Provide the [X, Y] coordinate of the cell's center where the given text is located.  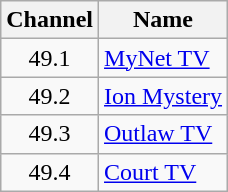
49.1 [50, 58]
Name [164, 20]
MyNet TV [164, 58]
Court TV [164, 172]
49.2 [50, 96]
49.4 [50, 172]
Outlaw TV [164, 134]
Ion Mystery [164, 96]
Channel [50, 20]
49.3 [50, 134]
